Identify which cell holds the provided text, then report its [X, Y] central coordinate. 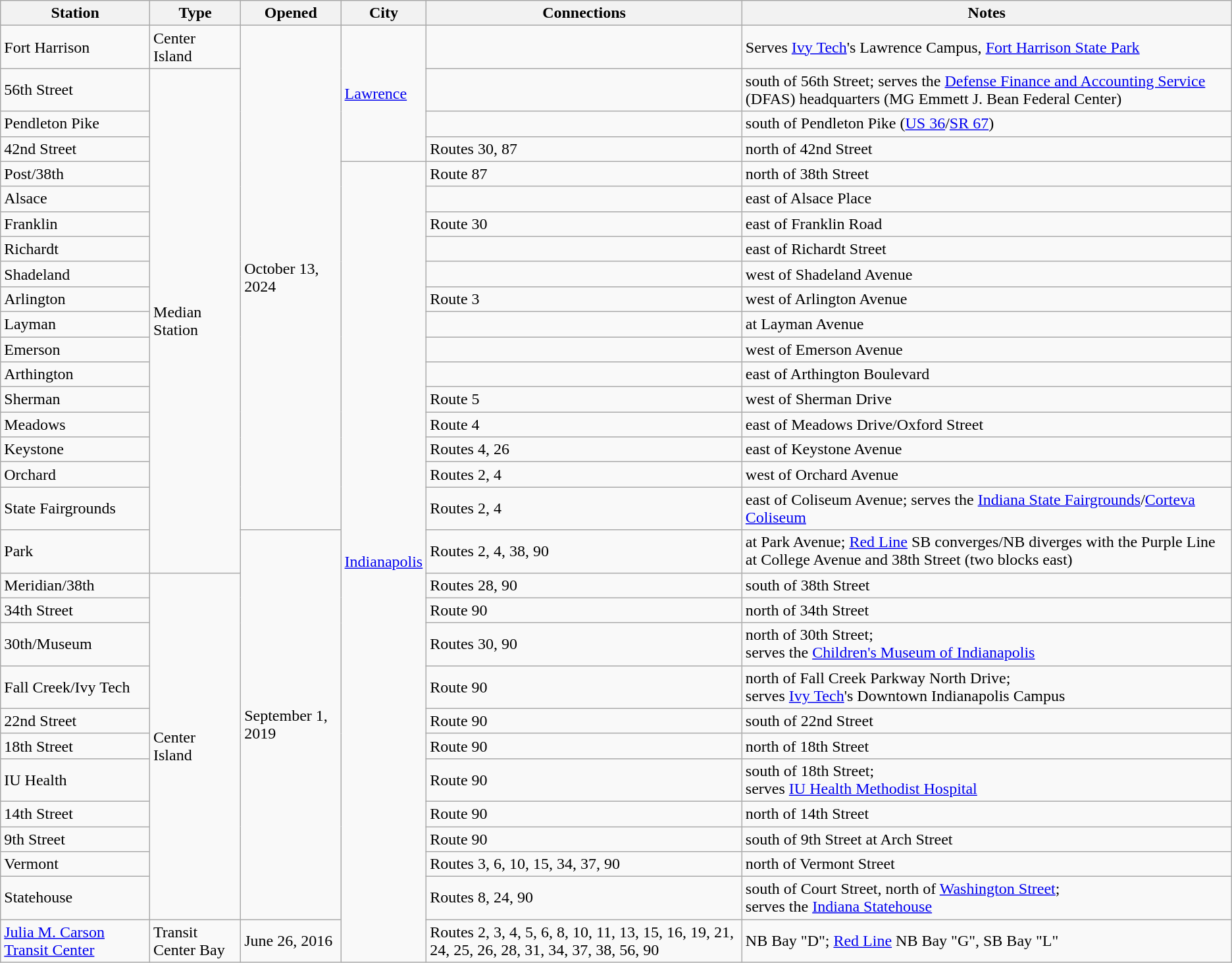
north of 42nd Street [987, 149]
south of Pendleton Pike (US 36/SR 67) [987, 124]
Park [75, 552]
Route 3 [584, 299]
east of Coliseum Avenue; serves the Indiana State Fairgrounds/Corteva Coliseum [987, 508]
Routes 28, 90 [584, 585]
State Fairgrounds [75, 508]
south of Court Street, north of Washington Street;serves the Indiana Statehouse [987, 898]
east of Arthington Boulevard [987, 375]
September 1, 2019 [291, 725]
Pendleton Pike [75, 124]
south of 56th Street; serves the Defense Finance and Accounting Service (DFAS) headquarters (MG Emmett J. Bean Federal Center) [987, 90]
October 13, 2024 [291, 278]
east of Keystone Avenue [987, 450]
Indianapolis [384, 562]
west of Orchard Avenue [987, 475]
Median Station [195, 321]
Statehouse [75, 898]
34th Street [75, 610]
22nd Street [75, 721]
56th Street [75, 90]
Shadeland [75, 274]
south of 22nd Street [987, 721]
west of Arlington Avenue [987, 299]
Route 5 [584, 400]
Meadows [75, 425]
Type [195, 13]
Meridian/38th [75, 585]
Franklin [75, 224]
north of 34th Street [987, 610]
Alsace [75, 199]
Routes 30, 87 [584, 149]
Arlington [75, 299]
Arthington [75, 375]
Notes [987, 13]
Routes 3, 6, 10, 15, 34, 37, 90 [584, 864]
42nd Street [75, 149]
Layman [75, 324]
north of Vermont Street [987, 864]
Orchard [75, 475]
Routes 2, 4, 38, 90 [584, 552]
City [384, 13]
IU Health [75, 779]
Station [75, 13]
Routes 4, 26 [584, 450]
east of Franklin Road [987, 224]
Opened [291, 13]
at Layman Avenue [987, 324]
south of 18th Street;serves IU Health Methodist Hospital [987, 779]
Route 87 [584, 174]
east of Meadows Drive/Oxford Street [987, 425]
Keystone [75, 450]
Lawrence [384, 93]
Fort Harrison [75, 47]
14th Street [75, 814]
Routes 8, 24, 90 [584, 898]
Richardt [75, 249]
Transit Center Bay [195, 941]
north of Fall Creek Parkway North Drive;serves Ivy Tech's Downtown Indianapolis Campus [987, 687]
Vermont [75, 864]
Serves Ivy Tech's Lawrence Campus, Fort Harrison State Park [987, 47]
east of Alsace Place [987, 199]
north of 18th Street [987, 746]
NB Bay "D"; Red Line NB Bay "G", SB Bay "L" [987, 941]
Post/38th [75, 174]
south of 9th Street at Arch Street [987, 839]
north of 38th Street [987, 174]
Sherman [75, 400]
9th Street [75, 839]
west of Sherman Drive [987, 400]
west of Shadeland Avenue [987, 274]
18th Street [75, 746]
Julia M. Carson Transit Center [75, 941]
east of Richardt Street [987, 249]
north of 30th Street;serves the Children's Museum of Indianapolis [987, 644]
Fall Creek/Ivy Tech [75, 687]
west of Emerson Avenue [987, 350]
Connections [584, 13]
30th/Museum [75, 644]
north of 14th Street [987, 814]
Route 4 [584, 425]
Routes 30, 90 [584, 644]
Route 30 [584, 224]
at Park Avenue; Red Line SB converges/NB diverges with the Purple Line at College Avenue and 38th Street (two blocks east) [987, 552]
Routes 2, 3, 4, 5, 6, 8, 10, 11, 13, 15, 16, 19, 21, 24, 25, 26, 28, 31, 34, 37, 38, 56, 90 [584, 941]
south of 38th Street [987, 585]
June 26, 2016 [291, 941]
Emerson [75, 350]
